Return [x, y] of the center of cell containing provided text 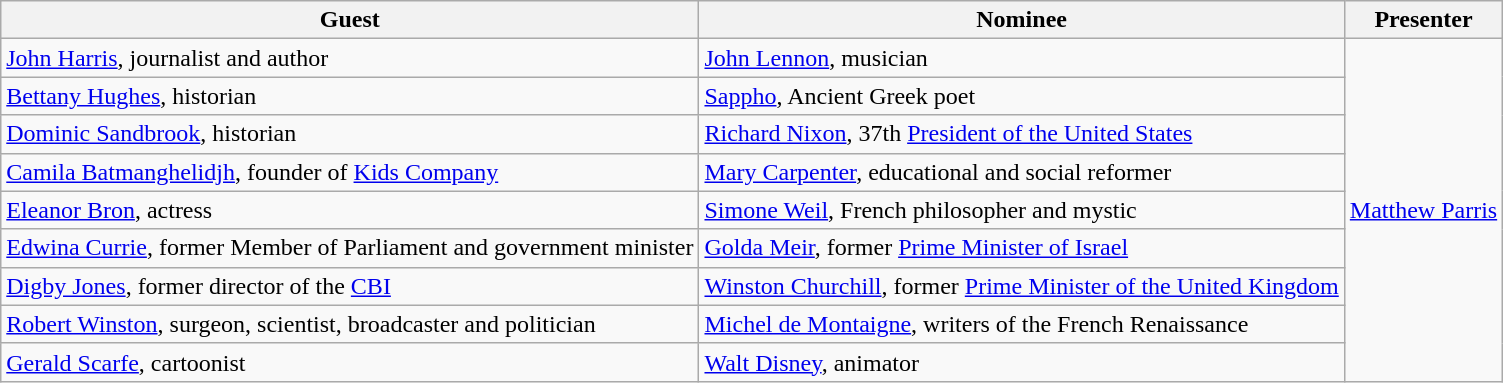
Sappho, Ancient Greek poet [1022, 96]
Bettany Hughes, historian [350, 96]
John Harris, journalist and author [350, 58]
John Lennon, musician [1022, 58]
Winston Churchill, former Prime Minister of the United Kingdom [1022, 286]
Robert Winston, surgeon, scientist, broadcaster and politician [350, 324]
Matthew Parris [1423, 210]
Walt Disney, animator [1022, 362]
Golda Meir, former Prime Minister of Israel [1022, 248]
Camila Batmanghelidjh, founder of Kids Company [350, 172]
Guest [350, 20]
Mary Carpenter, educational and social reformer [1022, 172]
Simone Weil, French philosopher and mystic [1022, 210]
Richard Nixon, 37th President of the United States [1022, 134]
Gerald Scarfe, cartoonist [350, 362]
Nominee [1022, 20]
Michel de Montaigne, writers of the French Renaissance [1022, 324]
Edwina Currie, former Member of Parliament and government minister [350, 248]
Eleanor Bron, actress [350, 210]
Presenter [1423, 20]
Digby Jones, former director of the CBI [350, 286]
Dominic Sandbrook, historian [350, 134]
